Provide the (x, y) coordinate of the cell's center where the given text is located.  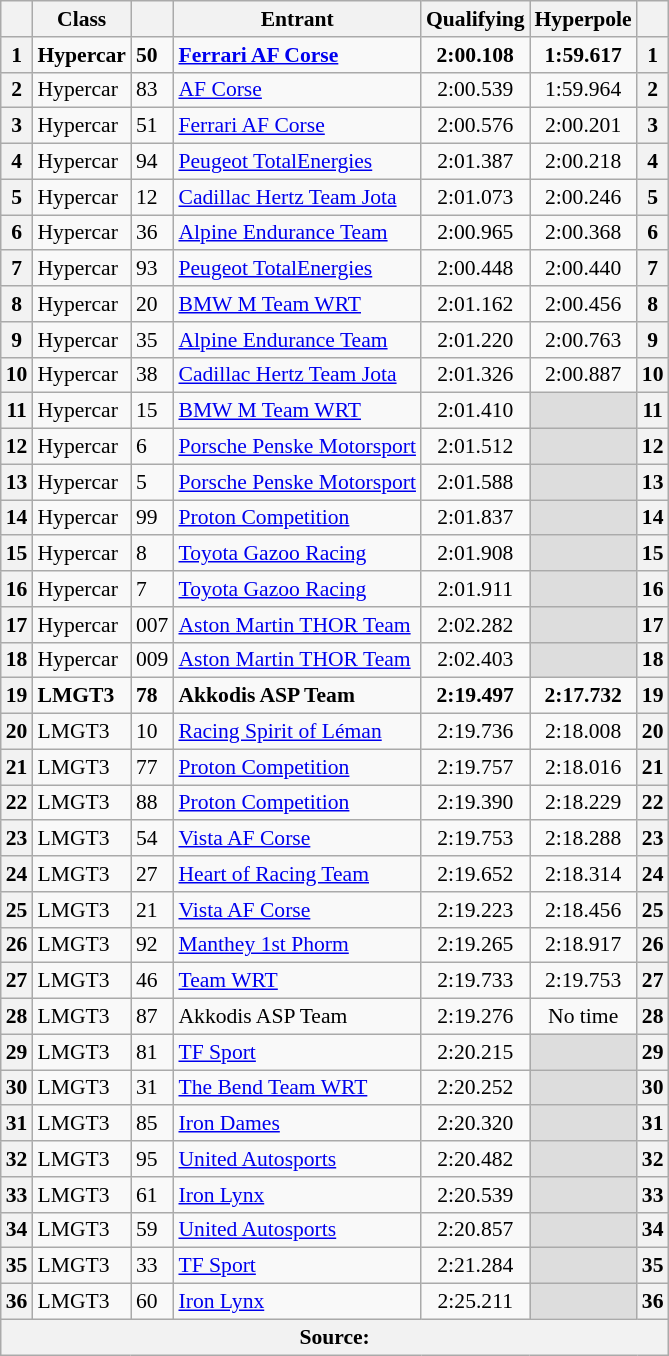
2:20.482 (475, 1159)
Manthey 1st Phorm (297, 945)
The Bend Team WRT (297, 1088)
2:20.539 (475, 1195)
AF Corse (297, 90)
61 (152, 1195)
2:02.282 (475, 625)
2:00.108 (475, 55)
99 (152, 518)
Heart of Racing Team (297, 874)
87 (152, 1017)
2:01.512 (475, 447)
88 (152, 803)
2:19.390 (475, 803)
2:00.448 (475, 269)
2:01.387 (475, 162)
46 (152, 981)
Racing Spirit of Léman (297, 732)
78 (152, 696)
2:20.857 (475, 1230)
83 (152, 90)
2:20.215 (475, 1052)
50 (152, 55)
2:19.276 (475, 1017)
Team WRT (297, 981)
92 (152, 945)
59 (152, 1230)
Entrant (297, 19)
2:21.284 (475, 1266)
2:19.733 (475, 981)
2:19.497 (475, 696)
Hyperpole (584, 19)
2:00.368 (584, 233)
2:00.218 (584, 162)
2:00.456 (584, 304)
38 (152, 375)
2:01.410 (475, 411)
2:19.736 (475, 732)
2:01.162 (475, 304)
2:19.757 (475, 767)
2:18.917 (584, 945)
2:18.016 (584, 767)
2:01.908 (475, 554)
95 (152, 1159)
81 (152, 1052)
2:19.652 (475, 874)
60 (152, 1302)
85 (152, 1124)
2:01.588 (475, 482)
2:18.229 (584, 803)
No time (584, 1017)
Qualifying (475, 19)
2:00.539 (475, 90)
2:00.576 (475, 126)
Class (81, 19)
77 (152, 767)
009 (152, 660)
2:20.320 (475, 1124)
93 (152, 269)
2:01.220 (475, 340)
2:18.314 (584, 874)
2:00.763 (584, 340)
51 (152, 126)
2:19.265 (475, 945)
2:17.732 (584, 696)
1:59.617 (584, 55)
1:59.964 (584, 90)
2:01.326 (475, 375)
2:00.965 (475, 233)
2:01.073 (475, 197)
94 (152, 162)
2:01.911 (475, 589)
2:20.252 (475, 1088)
2:00.440 (584, 269)
2:19.223 (475, 910)
2:00.201 (584, 126)
Iron Dames (297, 1124)
007 (152, 625)
2:18.008 (584, 732)
2:02.403 (475, 660)
2:18.288 (584, 839)
2:25.211 (475, 1302)
54 (152, 839)
2:01.837 (475, 518)
2:18.456 (584, 910)
2:00.246 (584, 197)
2:00.887 (584, 375)
Source: (335, 1337)
